Extract the [X, Y] coordinate from the center of the cell holding the provided text.  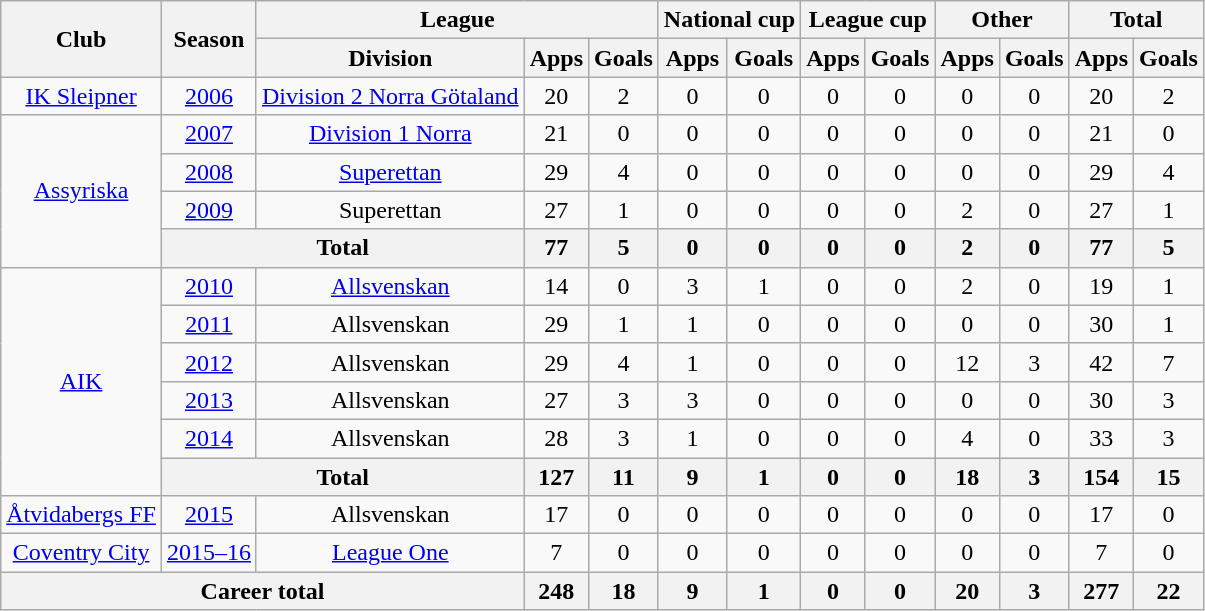
Division [390, 58]
AIK [82, 381]
248 [556, 591]
12 [967, 362]
28 [556, 438]
11 [624, 477]
Division 2 Norra Götaland [390, 96]
Assyriska [82, 191]
2008 [208, 172]
League cup [868, 20]
Career total [262, 591]
127 [556, 477]
2013 [208, 400]
22 [1169, 591]
2015 [208, 515]
2006 [208, 96]
Season [208, 39]
League One [390, 553]
National cup [729, 20]
33 [1101, 438]
2007 [208, 134]
Coventry City [82, 553]
277 [1101, 591]
Division 1 Norra [390, 134]
154 [1101, 477]
2009 [208, 210]
15 [1169, 477]
Åtvidabergs FF [82, 515]
IK Sleipner [82, 96]
2012 [208, 362]
19 [1101, 286]
2014 [208, 438]
42 [1101, 362]
League [457, 20]
2015–16 [208, 553]
2011 [208, 324]
Other [1002, 20]
14 [556, 286]
2010 [208, 286]
Club [82, 39]
